Scan for the cell matching the given text and deliver its (x, y) coordinate at center. 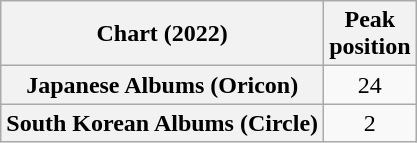
South Korean Albums (Circle) (162, 123)
Peakposition (370, 34)
2 (370, 123)
Chart (2022) (162, 34)
24 (370, 85)
Japanese Albums (Oricon) (162, 85)
